Output the [x, y] coordinate of the center of the cell containing the given text.  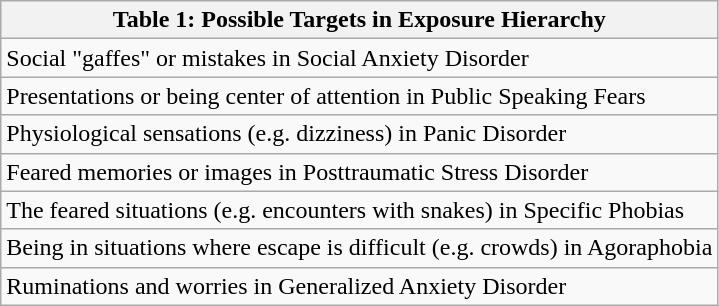
Table 1: Possible Targets in Exposure Hierarchy [360, 20]
Social "gaffes" or mistakes in Social Anxiety Disorder [360, 58]
Feared memories or images in Posttraumatic Stress Disorder [360, 172]
Presentations or being center of attention in Public Speaking Fears [360, 96]
Ruminations and worries in Generalized Anxiety Disorder [360, 286]
Being in situations where escape is difficult (e.g. crowds) in Agoraphobia [360, 248]
The feared situations (e.g. encounters with snakes) in Specific Phobias [360, 210]
Physiological sensations (e.g. dizziness) in Panic Disorder [360, 134]
